Pinpoint the cell where the given text exists, returning its [X, Y] midpoint coordinate. 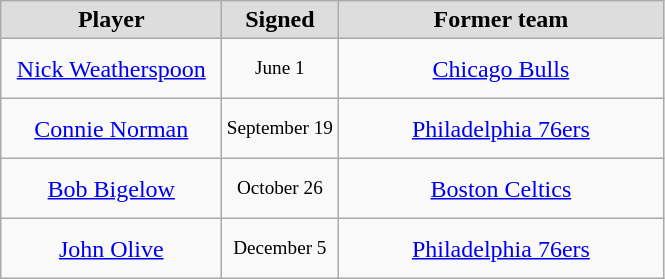
Signed [280, 20]
Nick Weatherspoon [112, 69]
Connie Norman [112, 129]
December 5 [280, 249]
September 19 [280, 129]
Former team [501, 20]
Chicago Bulls [501, 69]
Boston Celtics [501, 189]
Bob Bigelow [112, 189]
June 1 [280, 69]
Player [112, 20]
John Olive [112, 249]
October 26 [280, 189]
